Search for the cell housing the specified text and yield its (X, Y) center coordinate. 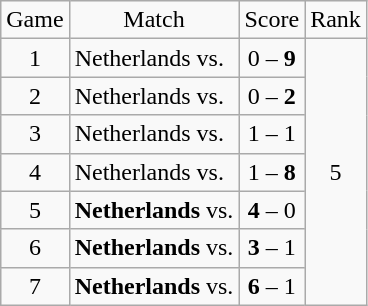
Match (154, 20)
3 – 1 (272, 248)
1 (35, 58)
Score (272, 20)
Game (35, 20)
1 – 1 (272, 134)
4 – 0 (272, 210)
4 (35, 172)
3 (35, 134)
6 (35, 248)
1 – 8 (272, 172)
0 – 2 (272, 96)
0 – 9 (272, 58)
7 (35, 286)
2 (35, 96)
Rank (336, 20)
6 – 1 (272, 286)
